Return the [X, Y] coordinate for the center point of the cell that contains the specified text.  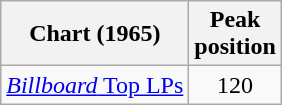
Peakposition [235, 34]
120 [235, 85]
Chart (1965) [95, 34]
Billboard Top LPs [95, 85]
